Scan for the cell matching the given text and deliver its (x, y) coordinate at center. 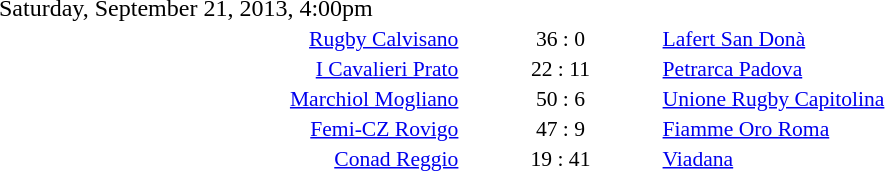
22 : 11 (560, 68)
50 : 6 (560, 98)
47 : 9 (560, 128)
36 : 0 (560, 38)
